Search for the cell housing the specified text and yield its [X, Y] center coordinate. 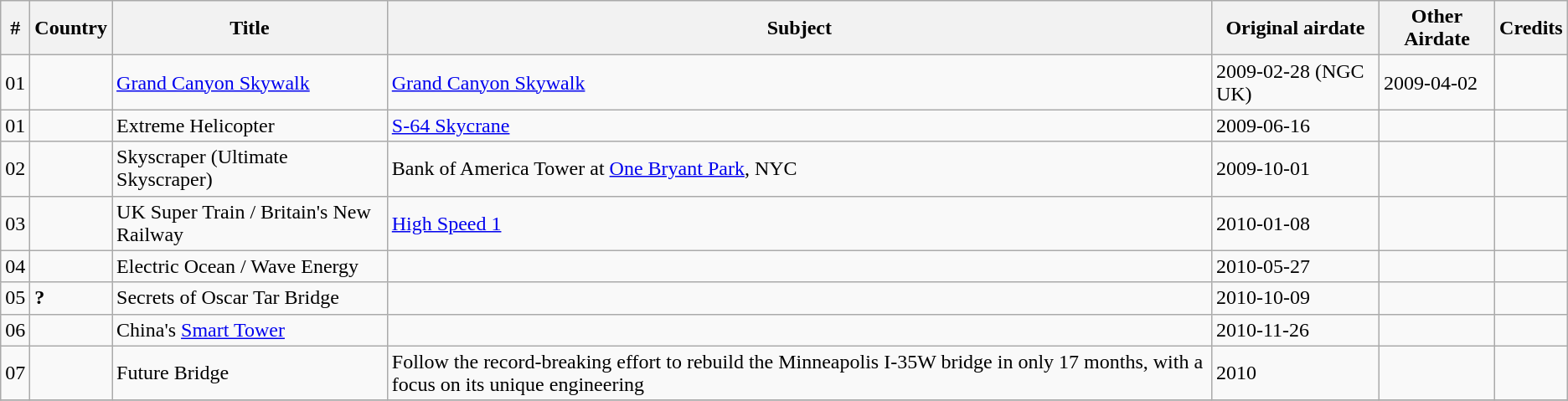
? [71, 298]
Electric Ocean / Wave Energy [250, 266]
S-64 Skycrane [799, 126]
2009-10-01 [1295, 169]
03 [15, 223]
2009-02-28 (NGC UK) [1295, 82]
Extreme Helicopter [250, 126]
06 [15, 330]
2009-04-02 [1436, 82]
05 [15, 298]
Follow the record-breaking effort to rebuild the Minneapolis I-35W bridge in only 17 months, with a focus on its unique engineering [799, 373]
High Speed 1 [799, 223]
Original airdate [1295, 28]
2010 [1295, 373]
2010-01-08 [1295, 223]
2010-10-09 [1295, 298]
UK Super Train / Britain's New Railway [250, 223]
Title [250, 28]
2010-05-27 [1295, 266]
2009-06-16 [1295, 126]
Secrets of Oscar Tar Bridge [250, 298]
# [15, 28]
China's Smart Tower [250, 330]
04 [15, 266]
Country [71, 28]
Subject [799, 28]
2010-11-26 [1295, 330]
Skyscraper (Ultimate Skyscraper) [250, 169]
Bank of America Tower at One Bryant Park, NYC [799, 169]
07 [15, 373]
Other Airdate [1436, 28]
Credits [1531, 28]
02 [15, 169]
Future Bridge [250, 373]
